Capture the cell that displays the provided text and extract its (X, Y) central coordinate. 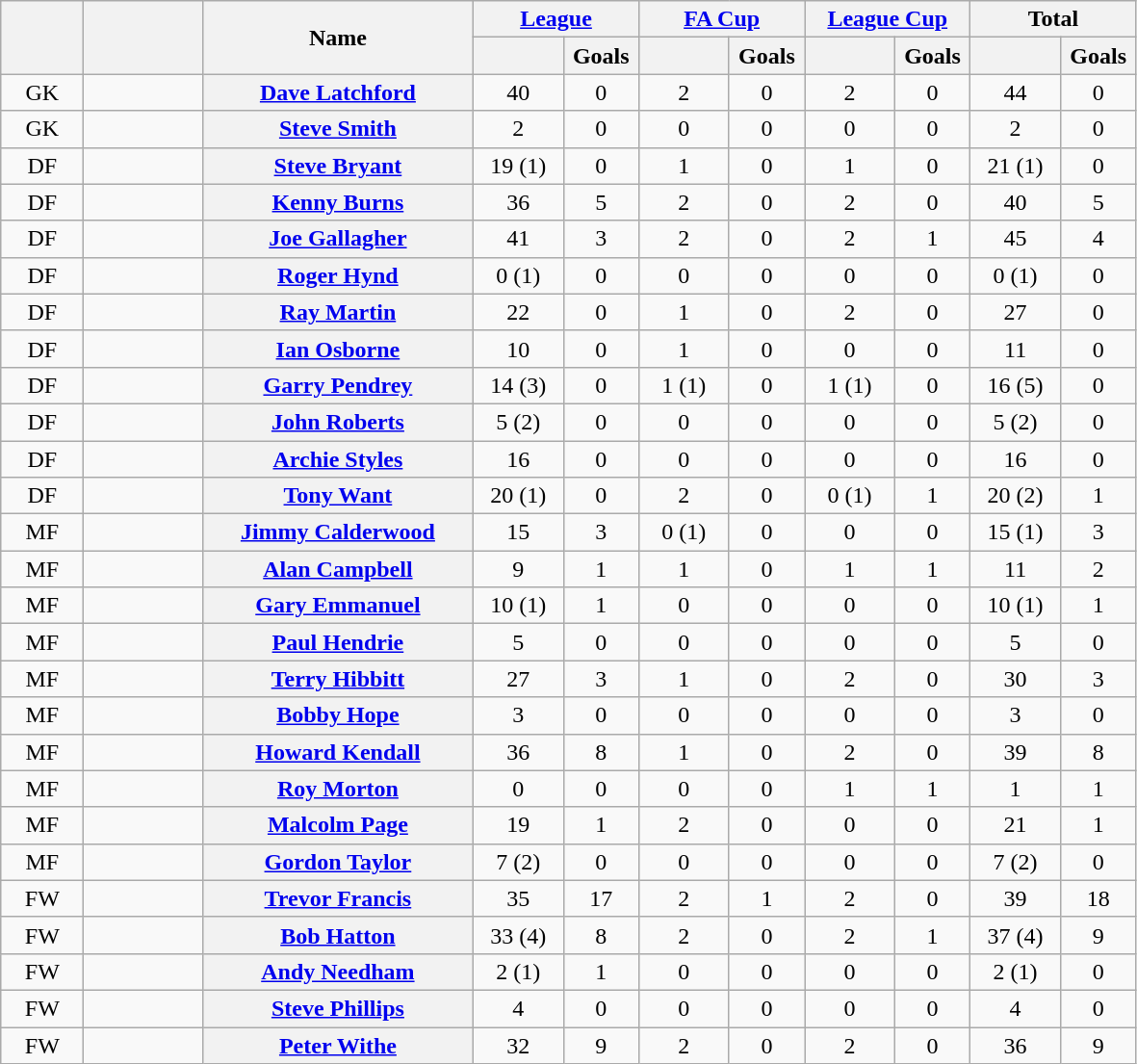
19 (1) (518, 166)
18 (1098, 898)
Howard Kendall (337, 752)
37 (4) (1016, 935)
17 (601, 898)
Tony Want (337, 496)
Trevor Francis (337, 898)
Gordon Taylor (337, 862)
Bob Hatton (337, 935)
Roger Hynd (337, 275)
Garry Pendrey (337, 385)
Jimmy Calderwood (337, 532)
22 (518, 312)
Dave Latchford (337, 92)
Steve Bryant (337, 166)
Steve Phillips (337, 1008)
33 (4) (518, 935)
20 (2) (1016, 496)
14 (3) (518, 385)
15 (1) (1016, 532)
Peter Withe (337, 1045)
Andy Needham (337, 972)
Gary Emmanuel (337, 606)
Terry Hibbitt (337, 679)
41 (518, 239)
Malcolm Page (337, 825)
Bobby Hope (337, 715)
Ray Martin (337, 312)
21 (1) (1016, 166)
Kenny Burns (337, 202)
Joe Gallagher (337, 239)
Paul Hendrie (337, 642)
Name (337, 38)
30 (1016, 679)
Total (1053, 19)
21 (1016, 825)
44 (1016, 92)
Ian Osborne (337, 349)
League Cup (888, 19)
League (556, 19)
15 (518, 532)
19 (518, 825)
Alan Campbell (337, 569)
20 (1) (518, 496)
35 (518, 898)
10 (518, 349)
32 (518, 1045)
45 (1016, 239)
16 (5) (1016, 385)
Archie Styles (337, 459)
John Roberts (337, 422)
FA Cup (722, 19)
Steve Smith (337, 129)
Roy Morton (337, 789)
